Detect which cell encompasses the target text, then output its [x, y] center coordinate. 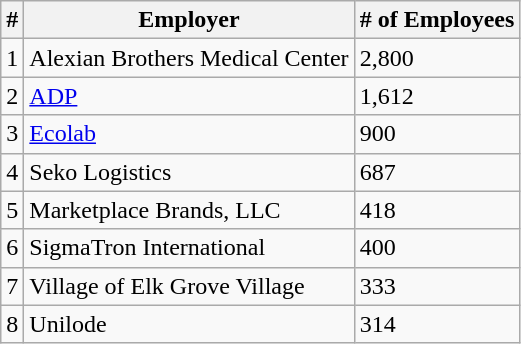
418 [437, 210]
ADP [189, 96]
# of Employees [437, 20]
# [12, 20]
Village of Elk Grove Village [189, 286]
6 [12, 248]
314 [437, 324]
5 [12, 210]
7 [12, 286]
687 [437, 172]
900 [437, 134]
Marketplace Brands, LLC [189, 210]
Unilode [189, 324]
1 [12, 58]
2,800 [437, 58]
3 [12, 134]
SigmaTron International [189, 248]
Employer [189, 20]
333 [437, 286]
Alexian Brothers Medical Center [189, 58]
Seko Logistics [189, 172]
Ecolab [189, 134]
2 [12, 96]
8 [12, 324]
400 [437, 248]
1,612 [437, 96]
4 [12, 172]
